Pinpoint the cell where the given text exists, returning its (X, Y) midpoint coordinate. 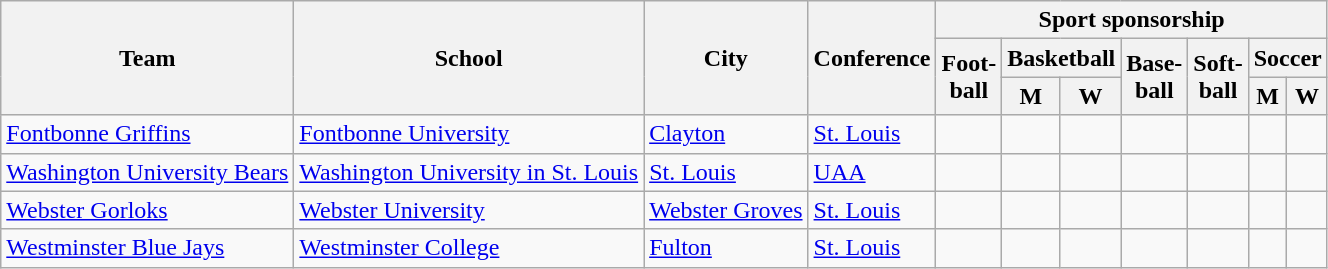
School (469, 58)
Sport sponsorship (1132, 20)
Team (148, 58)
Clayton (726, 134)
UAA (872, 172)
Webster Gorloks (148, 210)
Webster Groves (726, 210)
Soccer (1288, 58)
Soft-ball (1218, 77)
Westminster College (469, 248)
Webster University (469, 210)
Base-ball (1154, 77)
Fontbonne University (469, 134)
City (726, 58)
Fulton (726, 248)
Basketball (1062, 58)
Washington University in St. Louis (469, 172)
Washington University Bears (148, 172)
Westminster Blue Jays (148, 248)
Conference (872, 58)
Foot-ball (969, 77)
Fontbonne Griffins (148, 134)
